Search for the cell housing the specified text and yield its (x, y) center coordinate. 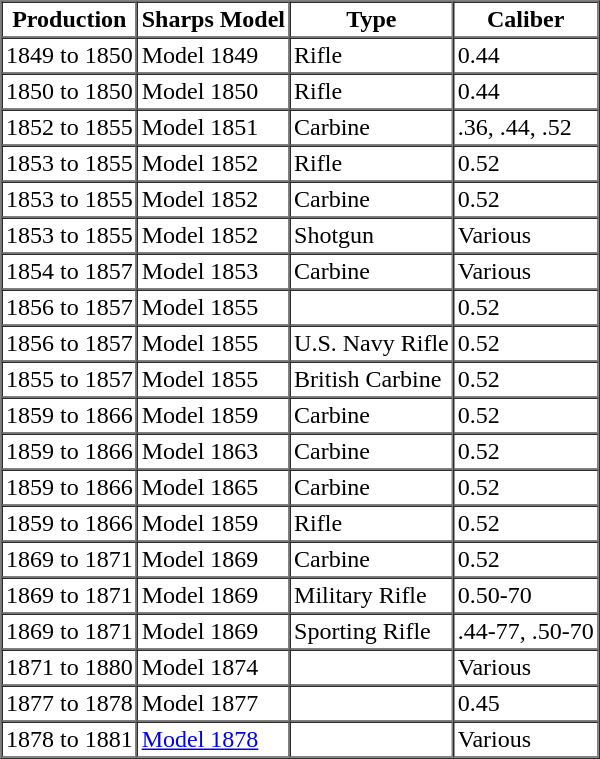
U.S. Navy Rifle (372, 344)
Model 1863 (213, 452)
Model 1849 (213, 56)
1878 to 1881 (70, 740)
.44-77, .50-70 (526, 632)
Caliber (526, 20)
1849 to 1850 (70, 56)
0.50-70 (526, 596)
Model 1877 (213, 704)
Type (372, 20)
1850 to 1850 (70, 92)
Sharps Model (213, 20)
Production (70, 20)
Sporting Rifle (372, 632)
Model 1850 (213, 92)
Military Rifle (372, 596)
1855 to 1857 (70, 380)
1854 to 1857 (70, 272)
1877 to 1878 (70, 704)
British Carbine (372, 380)
Model 1853 (213, 272)
1852 to 1855 (70, 128)
Model 1851 (213, 128)
.36, .44, .52 (526, 128)
Model 1878 (213, 740)
Shotgun (372, 236)
Model 1865 (213, 488)
0.45 (526, 704)
Model 1874 (213, 668)
1871 to 1880 (70, 668)
